From the cell containing the given text, extract its center point as (x, y) coordinate. 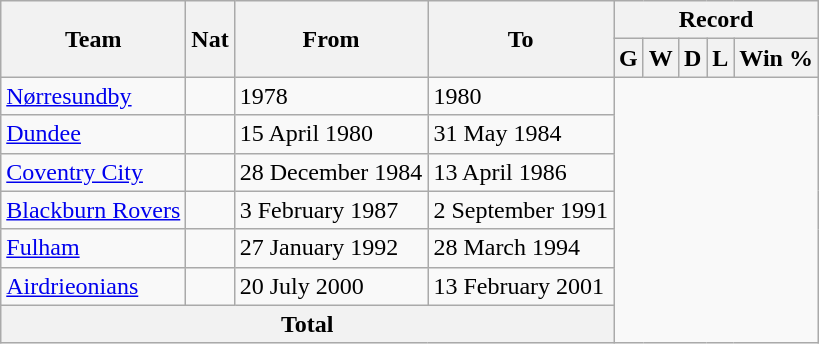
15 April 1980 (331, 134)
Dundee (94, 134)
To (521, 39)
13 April 1986 (521, 172)
Nat (210, 39)
Fulham (94, 248)
Nørresundby (94, 96)
Win % (776, 58)
Blackburn Rovers (94, 210)
G (629, 58)
28 March 1994 (521, 248)
From (331, 39)
D (692, 58)
27 January 1992 (331, 248)
L (720, 58)
2 September 1991 (521, 210)
1978 (331, 96)
Total (308, 324)
13 February 2001 (521, 286)
W (660, 58)
Team (94, 39)
20 July 2000 (331, 286)
1980 (521, 96)
Coventry City (94, 172)
28 December 1984 (331, 172)
31 May 1984 (521, 134)
3 February 1987 (331, 210)
Record (716, 20)
Airdrieonians (94, 286)
